Pinpoint the cell where the given text exists, returning its (x, y) midpoint coordinate. 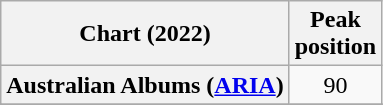
Chart (2022) (145, 34)
Peakposition (335, 34)
Australian Albums (ARIA) (145, 85)
90 (335, 85)
